Locate the cell with the specified text and output its [X, Y] center coordinate. 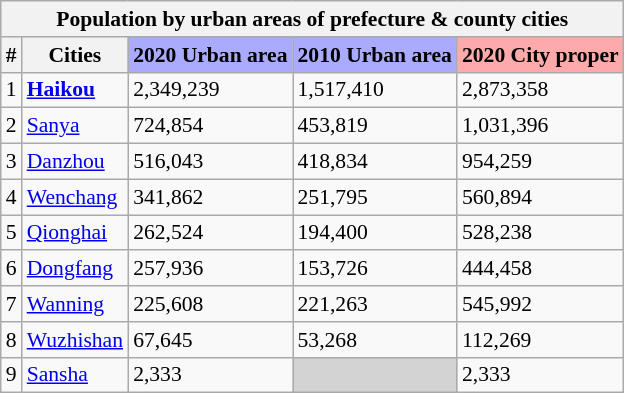
53,268 [374, 340]
453,819 [374, 126]
257,936 [210, 269]
418,834 [374, 162]
Sansha [75, 375]
262,524 [210, 233]
Wanning [75, 304]
112,269 [540, 340]
221,263 [374, 304]
Haikou [75, 90]
2 [12, 126]
560,894 [540, 197]
3 [12, 162]
7 [12, 304]
516,043 [210, 162]
Population by urban areas of prefecture & county cities [312, 19]
1,031,396 [540, 126]
# [12, 55]
6 [12, 269]
341,862 [210, 197]
1,517,410 [374, 90]
444,458 [540, 269]
2,349,239 [210, 90]
724,854 [210, 126]
4 [12, 197]
Wenchang [75, 197]
Sanya [75, 126]
545,992 [540, 304]
Wuzhishan [75, 340]
2020 Urban area [210, 55]
153,726 [374, 269]
Cities [75, 55]
9 [12, 375]
1 [12, 90]
Dongfang [75, 269]
8 [12, 340]
67,645 [210, 340]
251,795 [374, 197]
Qionghai [75, 233]
2010 Urban area [374, 55]
194,400 [374, 233]
2,873,358 [540, 90]
Danzhou [75, 162]
528,238 [540, 233]
5 [12, 233]
2020 City proper [540, 55]
954,259 [540, 162]
225,608 [210, 304]
